Find where the given text appears and provide that cell's center as (X, Y) coordinate. 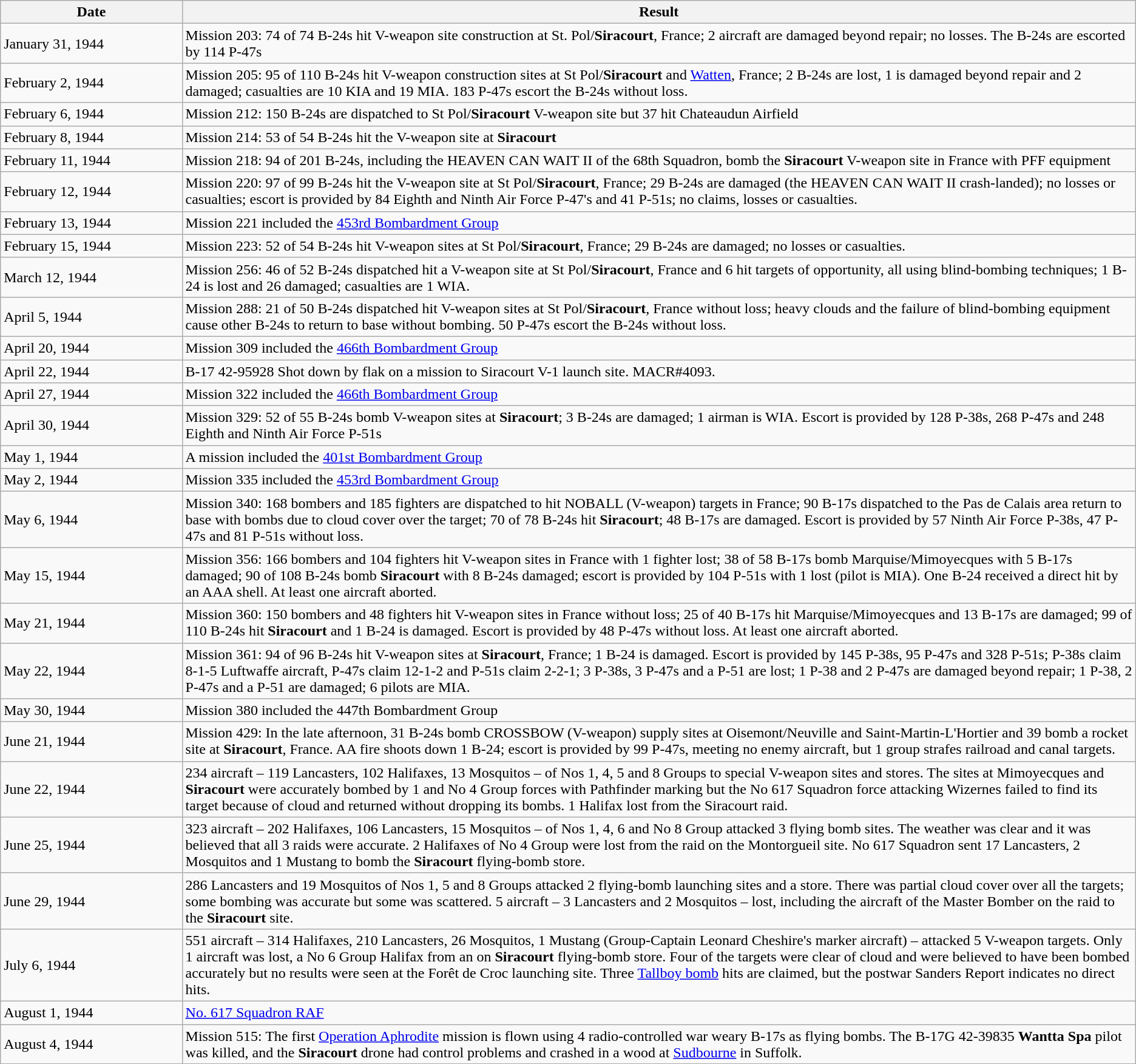
Mission 380 included the 447th Bombardment Group (659, 710)
Mission 322 included the 466th Bombardment Group (659, 395)
April 22, 1944 (91, 371)
May 22, 1944 (91, 671)
May 21, 1944 (91, 623)
May 2, 1944 (91, 480)
May 6, 1944 (91, 520)
February 2, 1944 (91, 83)
Mission 309 included the 466th Bombardment Group (659, 348)
July 6, 1944 (91, 965)
March 12, 1944 (91, 277)
August 1, 1944 (91, 1012)
B-17 42-95928 Shot down by flak on a mission to Siracourt V-1 launch site. MACR#4093. (659, 371)
June 22, 1944 (91, 789)
No. 617 Squadron RAF (659, 1012)
Mission 214: 53 of 54 B-24s hit the V-weapon site at Siracourt (659, 137)
August 4, 1944 (91, 1044)
May 1, 1944 (91, 457)
A mission included the 401st Bombardment Group (659, 457)
February 6, 1944 (91, 114)
Mission 223: 52 of 54 B-24s hit V-weapon sites at St Pol/Siracourt, France; 29 B-24s are damaged; no losses or casualties. (659, 246)
February 12, 1944 (91, 192)
Mission 221 included the 453rd Bombardment Group (659, 223)
January 31, 1944 (91, 44)
April 20, 1944 (91, 348)
Result (659, 12)
April 30, 1944 (91, 426)
June 25, 1944 (91, 845)
Date (91, 12)
February 8, 1944 (91, 137)
Mission 212: 150 B-24s are dispatched to St Pol/Siracourt V-weapon site but 37 hit Chateaudun Airfield (659, 114)
May 30, 1944 (91, 710)
April 5, 1944 (91, 317)
Mission 218: 94 of 201 B-24s, including the HEAVEN CAN WAIT II of the 68th Squadron, bomb the Siracourt V-weapon site in France with PFF equipment (659, 160)
May 15, 1944 (91, 575)
June 21, 1944 (91, 742)
February 13, 1944 (91, 223)
Mission 335 included the 453rd Bombardment Group (659, 480)
April 27, 1944 (91, 395)
June 29, 1944 (91, 901)
February 15, 1944 (91, 246)
February 11, 1944 (91, 160)
